Capture the cell that displays the provided text and extract its [x, y] central coordinate. 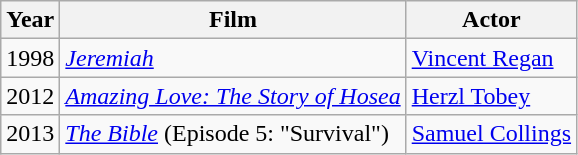
The Bible (Episode 5: "Survival") [233, 134]
Film [233, 20]
2012 [30, 96]
Samuel Collings [491, 134]
Herzl Tobey [491, 96]
Actor [491, 20]
Jeremiah [233, 58]
1998 [30, 58]
Vincent Regan [491, 58]
2013 [30, 134]
Amazing Love: The Story of Hosea [233, 96]
Year [30, 20]
